Capture the cell that displays the provided text and extract its (x, y) central coordinate. 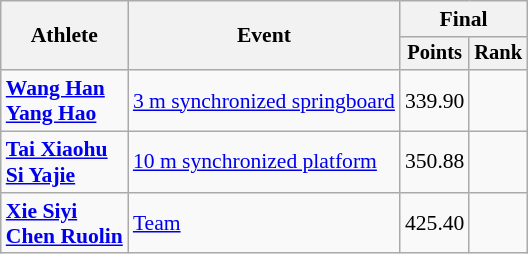
Wang HanYang Hao (64, 100)
Team (264, 224)
Tai XiaohuSi Yajie (64, 162)
Xie SiyiChen Ruolin (64, 224)
339.90 (434, 100)
Rank (498, 54)
Event (264, 36)
350.88 (434, 162)
Athlete (64, 36)
Final (464, 19)
10 m synchronized platform (264, 162)
Points (434, 54)
425.40 (434, 224)
3 m synchronized springboard (264, 100)
